Locate the cell with the specified text and output its (x, y) center coordinate. 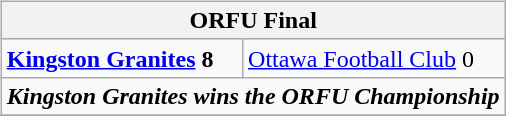
Kingston Granites wins the ORFU Championship (253, 96)
Kingston Granites 8 (122, 58)
ORFU Final (253, 20)
Ottawa Football Club 0 (374, 58)
